Find where the given text appears and provide that cell's center as (x, y) coordinate. 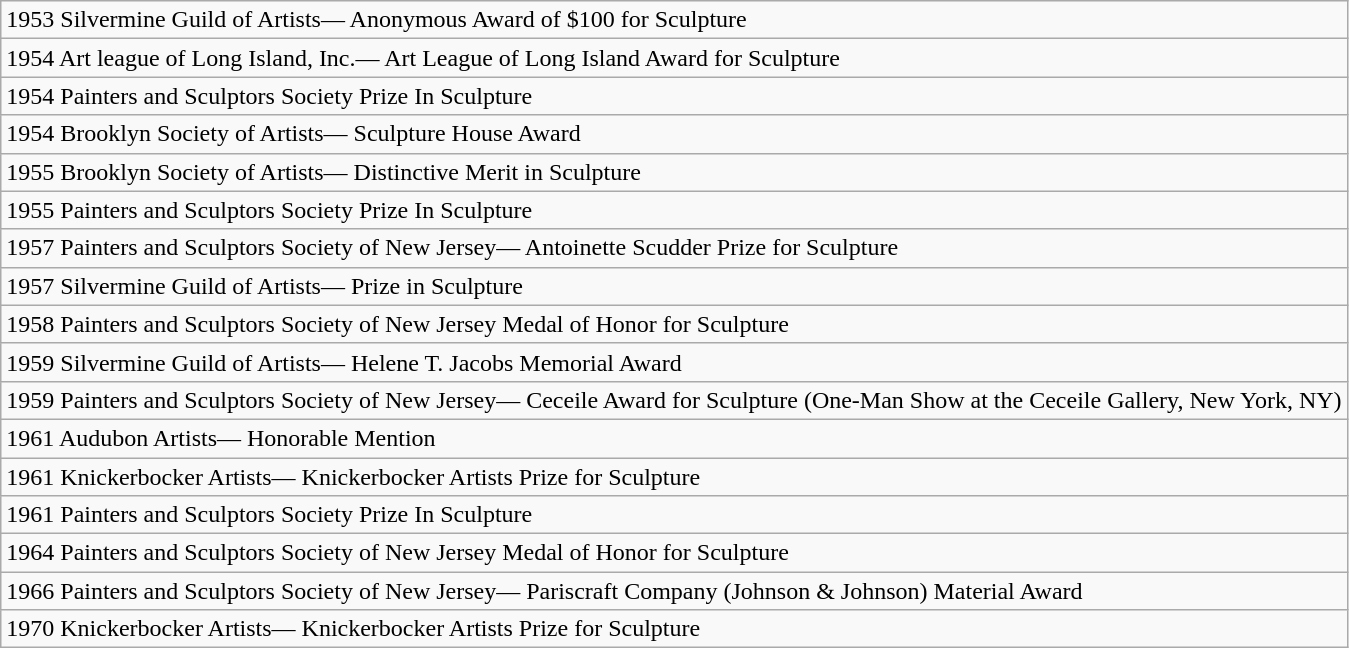
1966 Painters and Sculptors Society of New Jersey— Pariscraft Company (Johnson & Johnson) Material Award (674, 591)
1959 Painters and Sculptors Society of New Jersey— Ceceile Award for Sculpture (One-Man Show at the Ceceile Gallery, New York, NY) (674, 400)
1959 Silvermine Guild of Artists— Helene T. Jacobs Memorial Award (674, 362)
1961 Audubon Artists— Honorable Mention (674, 438)
1954 Brooklyn Society of Artists— Sculpture House Award (674, 134)
1953 Silvermine Guild of Artists— Anonymous Award of $100 for Sculpture (674, 20)
1957 Painters and Sculptors Society of New Jersey— Antoinette Scudder Prize for Sculpture (674, 248)
1961 Painters and Sculptors Society Prize In Sculpture (674, 515)
1964 Painters and Sculptors Society of New Jersey Medal of Honor for Sculpture (674, 553)
1961 Knickerbocker Artists— Knickerbocker Artists Prize for Sculpture (674, 477)
1958 Painters and Sculptors Society of New Jersey Medal of Honor for Sculpture (674, 324)
1954 Art league of Long Island, Inc.— Art League of Long Island Award for Sculpture (674, 58)
1970 Knickerbocker Artists— Knickerbocker Artists Prize for Sculpture (674, 629)
1957 Silvermine Guild of Artists— Prize in Sculpture (674, 286)
1955 Brooklyn Society of Artists— Distinctive Merit in Sculpture (674, 172)
1955 Painters and Sculptors Society Prize In Sculpture (674, 210)
1954 Painters and Sculptors Society Prize In Sculpture (674, 96)
